Find where the given text appears and provide that cell's center as (x, y) coordinate. 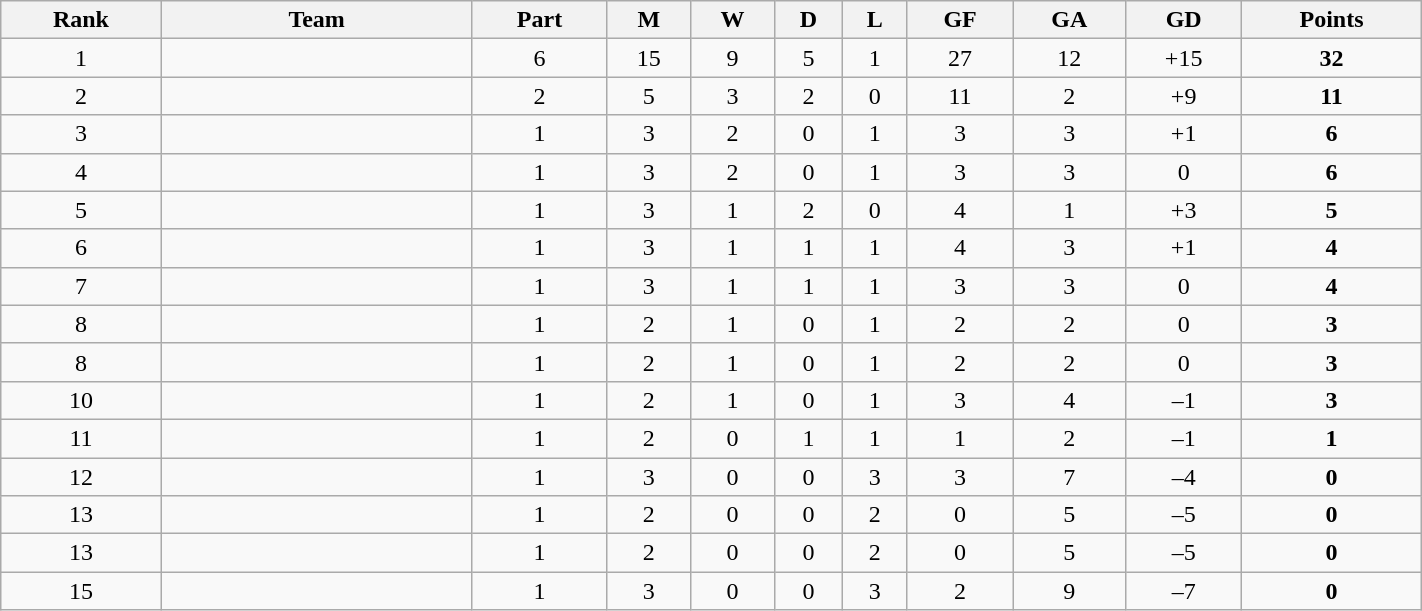
–7 (1184, 591)
Points (1332, 20)
+9 (1184, 96)
–4 (1184, 477)
+3 (1184, 210)
GA (1069, 20)
Team (316, 20)
10 (81, 400)
GF (960, 20)
+15 (1184, 58)
M (649, 20)
L (874, 20)
W (733, 20)
32 (1332, 58)
D (808, 20)
GD (1184, 20)
Part (540, 20)
27 (960, 58)
Rank (81, 20)
